Search for the cell housing the specified text and yield its (X, Y) center coordinate. 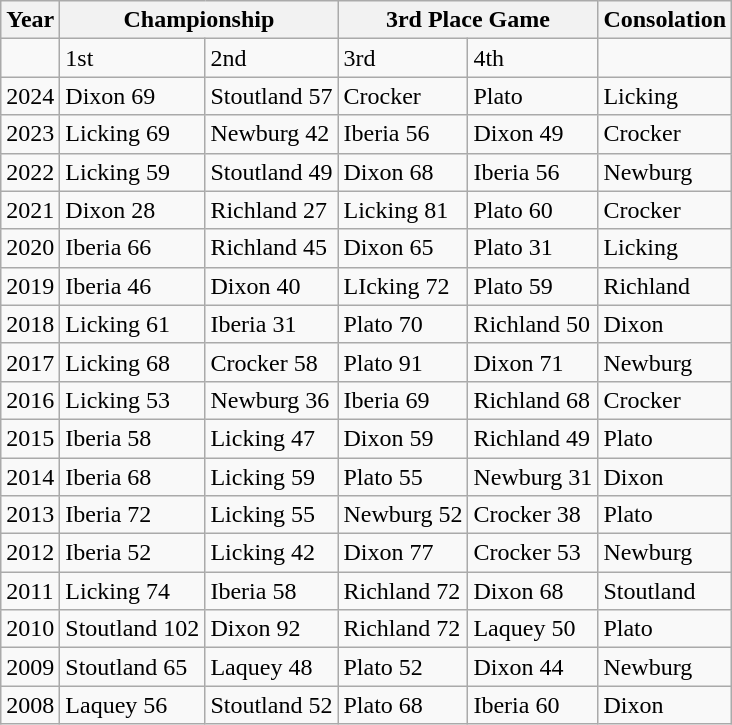
Newburg 52 (403, 515)
Dixon 77 (403, 553)
Plato 59 (533, 286)
Stoutland (665, 591)
Stoutland 102 (132, 629)
Dixon 28 (132, 210)
Stoutland 49 (272, 172)
2013 (30, 515)
Iberia 60 (533, 705)
Crocker 53 (533, 553)
Dixon 59 (403, 438)
2014 (30, 477)
Dixon 40 (272, 286)
2015 (30, 438)
Laquey 50 (533, 629)
3rd (403, 58)
2024 (30, 96)
Licking 47 (272, 438)
2020 (30, 248)
Laquey 56 (132, 705)
2017 (30, 362)
2021 (30, 210)
Iberia 69 (403, 400)
2019 (30, 286)
Richland 45 (272, 248)
2022 (30, 172)
Plato 31 (533, 248)
Dixon 49 (533, 134)
Dixon 71 (533, 362)
Championship (199, 20)
Laquey 48 (272, 667)
Licking 55 (272, 515)
Licking 81 (403, 210)
2009 (30, 667)
Iberia 66 (132, 248)
Richland 68 (533, 400)
LIcking 72 (403, 286)
Licking 68 (132, 362)
2023 (30, 134)
Plato 70 (403, 324)
Iberia 72 (132, 515)
3rd Place Game (468, 20)
Iberia 46 (132, 286)
Richland 27 (272, 210)
Plato 52 (403, 667)
2008 (30, 705)
Dixon 92 (272, 629)
Licking 74 (132, 591)
Stoutland 65 (132, 667)
Licking 42 (272, 553)
Licking 61 (132, 324)
Newburg 36 (272, 400)
Year (30, 20)
2018 (30, 324)
Richland 49 (533, 438)
Newburg 42 (272, 134)
Newburg 31 (533, 477)
Plato 60 (533, 210)
Iberia 68 (132, 477)
Licking 53 (132, 400)
2011 (30, 591)
Licking 69 (132, 134)
Stoutland 57 (272, 96)
Richland 50 (533, 324)
2012 (30, 553)
Dixon 44 (533, 667)
1st (132, 58)
2016 (30, 400)
Stoutland 52 (272, 705)
2nd (272, 58)
Dixon 65 (403, 248)
Plato 55 (403, 477)
Iberia 52 (132, 553)
4th (533, 58)
2010 (30, 629)
Crocker 38 (533, 515)
Consolation (665, 20)
Richland (665, 286)
Plato 91 (403, 362)
Dixon 69 (132, 96)
Crocker 58 (272, 362)
Plato 68 (403, 705)
Iberia 31 (272, 324)
